Scan for the cell matching the given text and deliver its [x, y] coordinate at center. 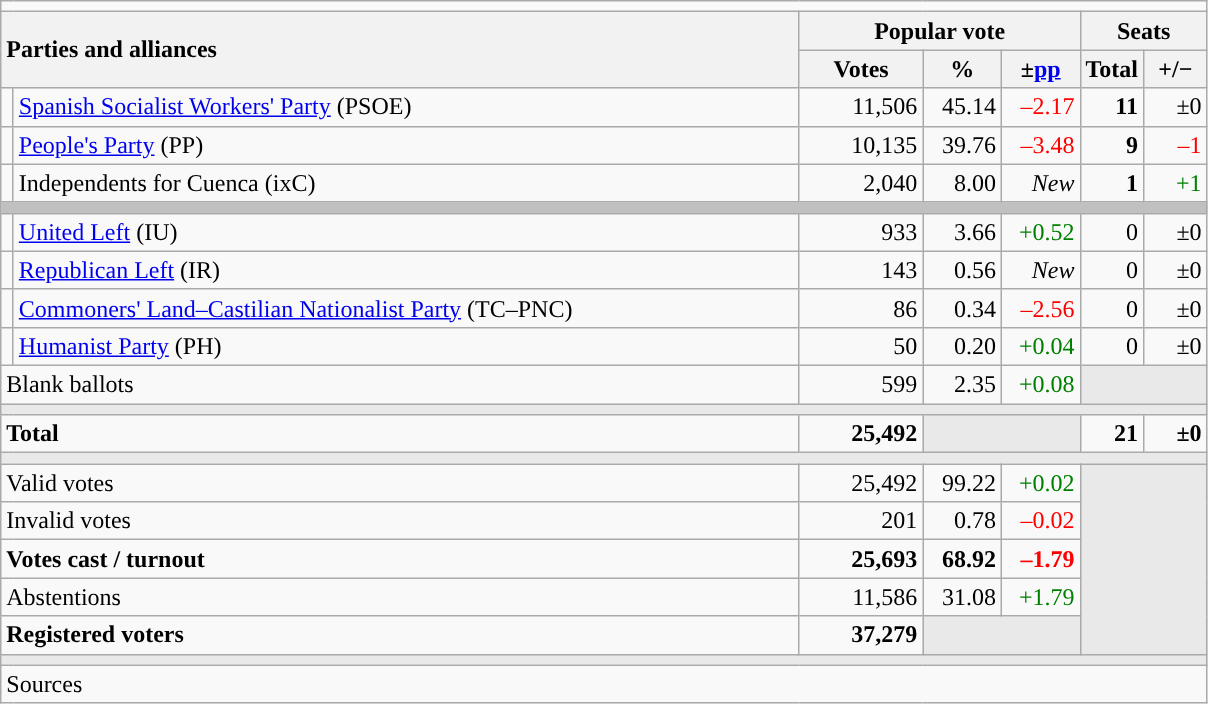
0.20 [962, 346]
Blank ballots [400, 384]
599 [861, 384]
2,040 [861, 183]
2.35 [962, 384]
Popular vote [940, 31]
–0.02 [1040, 521]
–1.79 [1040, 559]
±pp [1040, 69]
45.14 [962, 107]
–2.17 [1040, 107]
Abstentions [400, 597]
0.34 [962, 308]
Invalid votes [400, 521]
Votes [861, 69]
People's Party (PP) [406, 145]
11,586 [861, 597]
–1 [1176, 145]
+0.08 [1040, 384]
Commoners' Land–Castilian Nationalist Party (TC–PNC) [406, 308]
86 [861, 308]
Parties and alliances [400, 50]
68.92 [962, 559]
–3.48 [1040, 145]
+1 [1176, 183]
Spanish Socialist Workers' Party (PSOE) [406, 107]
1 [1112, 183]
3.66 [962, 232]
+0.04 [1040, 346]
0.78 [962, 521]
39.76 [962, 145]
United Left (IU) [406, 232]
10,135 [861, 145]
+0.02 [1040, 483]
0.56 [962, 270]
11,506 [861, 107]
Humanist Party (PH) [406, 346]
25,693 [861, 559]
Sources [604, 684]
933 [861, 232]
+1.79 [1040, 597]
+0.52 [1040, 232]
143 [861, 270]
9 [1112, 145]
31.08 [962, 597]
Registered voters [400, 635]
Votes cast / turnout [400, 559]
Independents for Cuenca (ixC) [406, 183]
37,279 [861, 635]
+/− [1176, 69]
201 [861, 521]
50 [861, 346]
Republican Left (IR) [406, 270]
8.00 [962, 183]
Seats [1144, 31]
21 [1112, 434]
Valid votes [400, 483]
–2.56 [1040, 308]
11 [1112, 107]
99.22 [962, 483]
% [962, 69]
